Return (X, Y) of the center of cell containing provided text 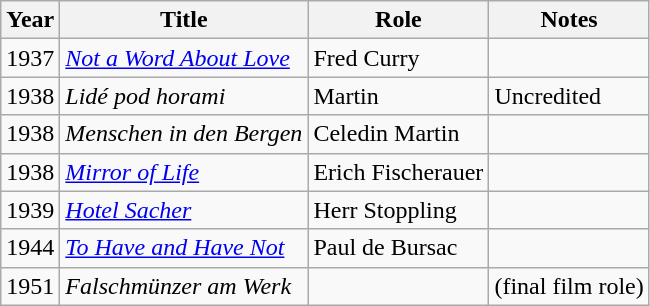
Year (30, 20)
Falschmünzer am Werk (184, 286)
Celedin Martin (398, 134)
Lidé pod horami (184, 96)
Notes (569, 20)
Mirror of Life (184, 172)
To Have and Have Not (184, 248)
Martin (398, 96)
Herr Stoppling (398, 210)
Menschen in den Bergen (184, 134)
1937 (30, 58)
Title (184, 20)
1944 (30, 248)
(final film role) (569, 286)
Fred Curry (398, 58)
Hotel Sacher (184, 210)
Paul de Bursac (398, 248)
Uncredited (569, 96)
1951 (30, 286)
Not a Word About Love (184, 58)
Role (398, 20)
Erich Fischerauer (398, 172)
1939 (30, 210)
